Locate the cell with the specified text and output its [X, Y] center coordinate. 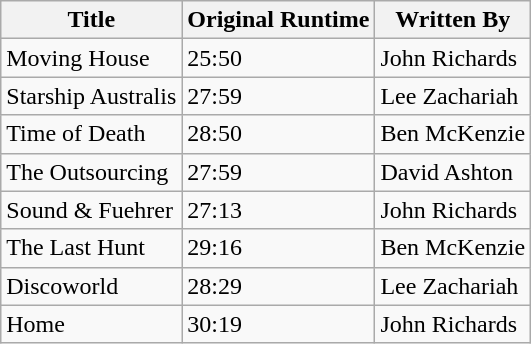
Original Runtime [278, 20]
Home [92, 324]
The Last Hunt [92, 248]
Moving House [92, 58]
25:50 [278, 58]
Sound & Fuehrer [92, 210]
Title [92, 20]
David Ashton [453, 172]
Starship Australis [92, 96]
28:29 [278, 286]
Written By [453, 20]
Discoworld [92, 286]
28:50 [278, 134]
30:19 [278, 324]
27:13 [278, 210]
The Outsourcing [92, 172]
Time of Death [92, 134]
29:16 [278, 248]
